Scan for the cell matching the given text and deliver its [X, Y] coordinate at center. 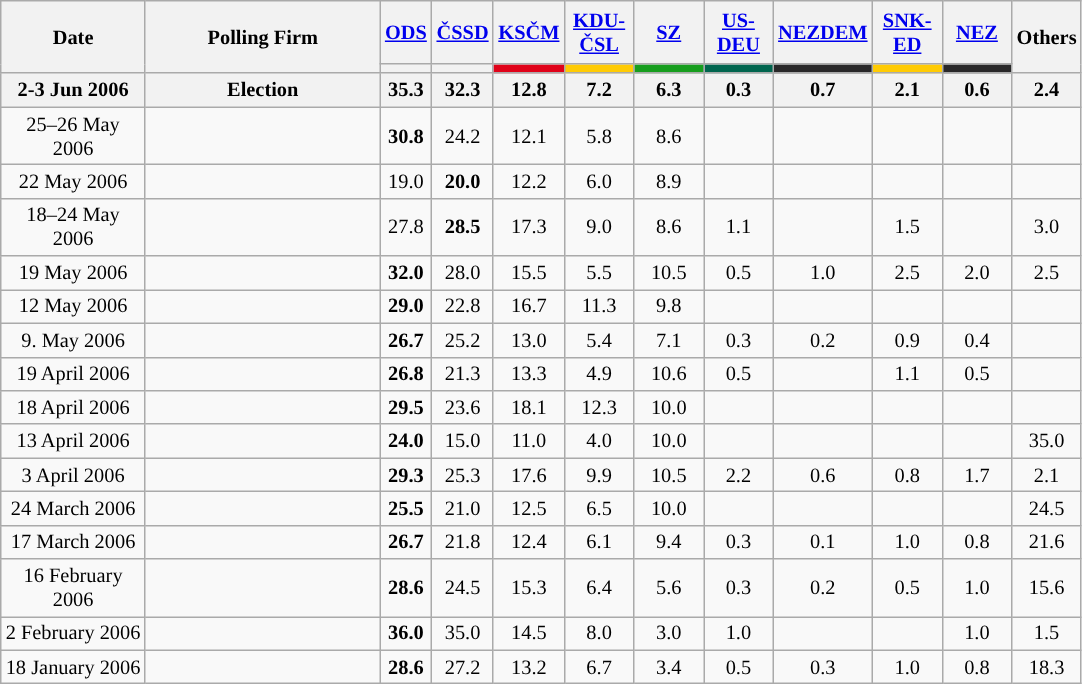
29.3 [406, 475]
5.5 [599, 273]
15.3 [528, 588]
14.5 [528, 633]
17.6 [528, 475]
13.0 [528, 340]
13.2 [528, 667]
8.9 [669, 181]
16 February 2006 [74, 588]
16.7 [528, 306]
24.0 [406, 441]
24.2 [463, 136]
18–24 May 2006 [74, 227]
KSČM [528, 32]
9.8 [669, 306]
29.5 [406, 407]
4.0 [599, 441]
18.1 [528, 407]
17.3 [528, 227]
9.9 [599, 475]
26.8 [406, 374]
5.8 [599, 136]
Polling Firm [262, 36]
9. May 2006 [74, 340]
8.0 [599, 633]
18.3 [1047, 667]
21.6 [1047, 542]
ČSSD [463, 32]
15.6 [1047, 588]
0.7 [822, 90]
6.4 [599, 588]
35.3 [406, 90]
Date [74, 36]
2.2 [739, 475]
Others [1047, 36]
5.6 [669, 588]
12 May 2006 [74, 306]
13.3 [528, 374]
3 April 2006 [74, 475]
18 January 2006 [74, 667]
ODS [406, 32]
KDU-ČSL [599, 32]
18 April 2006 [74, 407]
7.1 [669, 340]
6.1 [599, 542]
32.0 [406, 273]
SZ [669, 32]
21.3 [463, 374]
2.0 [977, 273]
19 May 2006 [74, 273]
36.0 [406, 633]
23.6 [463, 407]
6.5 [599, 508]
27.2 [463, 667]
19 April 2006 [74, 374]
11.0 [528, 441]
0.4 [977, 340]
10.6 [669, 374]
32.3 [463, 90]
NEZDEM [822, 32]
0.9 [907, 340]
12.3 [599, 407]
22 May 2006 [74, 181]
15.5 [528, 273]
2.4 [1047, 90]
28.0 [463, 273]
28.5 [463, 227]
5.4 [599, 340]
Election [262, 90]
20.0 [463, 181]
4.9 [599, 374]
17 March 2006 [74, 542]
21.0 [463, 508]
22.8 [463, 306]
12.2 [528, 181]
29.0 [406, 306]
SNK-ED [907, 32]
7.2 [599, 90]
15.0 [463, 441]
2 February 2006 [74, 633]
9.0 [599, 227]
6.0 [599, 181]
25–26 May 2006 [74, 136]
12.4 [528, 542]
24 March 2006 [74, 508]
2-3 Jun 2006 [74, 90]
13 April 2006 [74, 441]
US-DEU [739, 32]
12.1 [528, 136]
21.8 [463, 542]
25.5 [406, 508]
12.8 [528, 90]
9.4 [669, 542]
3.4 [669, 667]
27.8 [406, 227]
1.7 [977, 475]
12.5 [528, 508]
NEZ [977, 32]
19.0 [406, 181]
25.3 [463, 475]
0.1 [822, 542]
30.8 [406, 136]
6.7 [599, 667]
25.2 [463, 340]
11.3 [599, 306]
6.3 [669, 90]
